Capture the cell that displays the provided text and extract its (x, y) central coordinate. 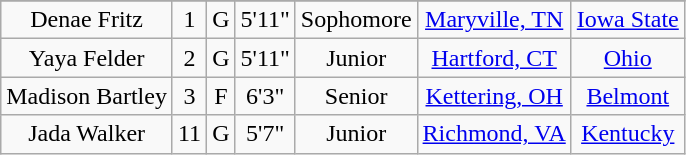
F (221, 96)
11 (189, 134)
3 (189, 96)
Maryville, TN (494, 20)
Sophomore (356, 20)
Kentucky (628, 134)
2 (189, 58)
Yaya Felder (87, 58)
6'3" (265, 96)
Belmont (628, 96)
Denae Fritz (87, 20)
1 (189, 20)
Madison Bartley (87, 96)
Richmond, VA (494, 134)
Jada Walker (87, 134)
Iowa State (628, 20)
Hartford, CT (494, 58)
Ohio (628, 58)
Kettering, OH (494, 96)
5'7" (265, 134)
Senior (356, 96)
